Scan for the cell matching the given text and deliver its [x, y] coordinate at center. 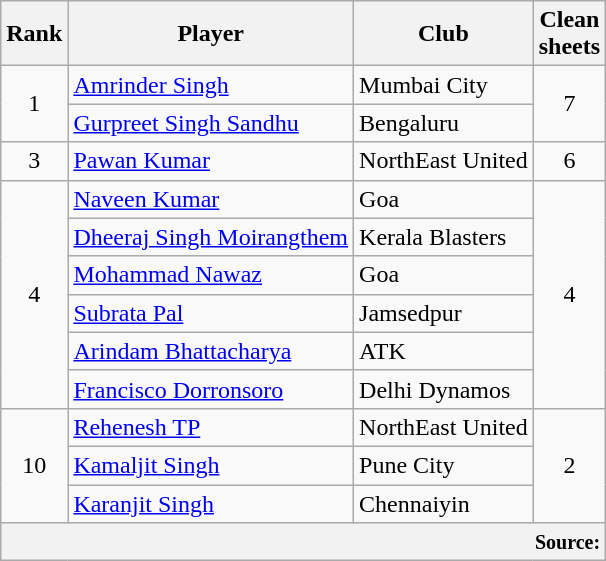
Francisco Dorronsoro [211, 389]
Dheeraj Singh Moirangthem [211, 237]
Cleansheets [569, 34]
Pune City [444, 465]
Arindam Bhattacharya [211, 351]
6 [569, 161]
Chennaiyin [444, 503]
Rehenesh TP [211, 427]
10 [34, 465]
3 [34, 161]
Bengaluru [444, 123]
2 [569, 465]
Naveen Kumar [211, 199]
Subrata Pal [211, 313]
1 [34, 104]
Player [211, 34]
Pawan Kumar [211, 161]
Club [444, 34]
Kamaljit Singh [211, 465]
Jamsedpur [444, 313]
Karanjit Singh [211, 503]
Source: [304, 542]
ATK [444, 351]
Kerala Blasters [444, 237]
Gurpreet Singh Sandhu [211, 123]
Mumbai City [444, 85]
Delhi Dynamos [444, 389]
Rank [34, 34]
Mohammad Nawaz [211, 275]
Amrinder Singh [211, 85]
7 [569, 104]
